Output the (x, y) coordinate of the center of the cell containing the given text.  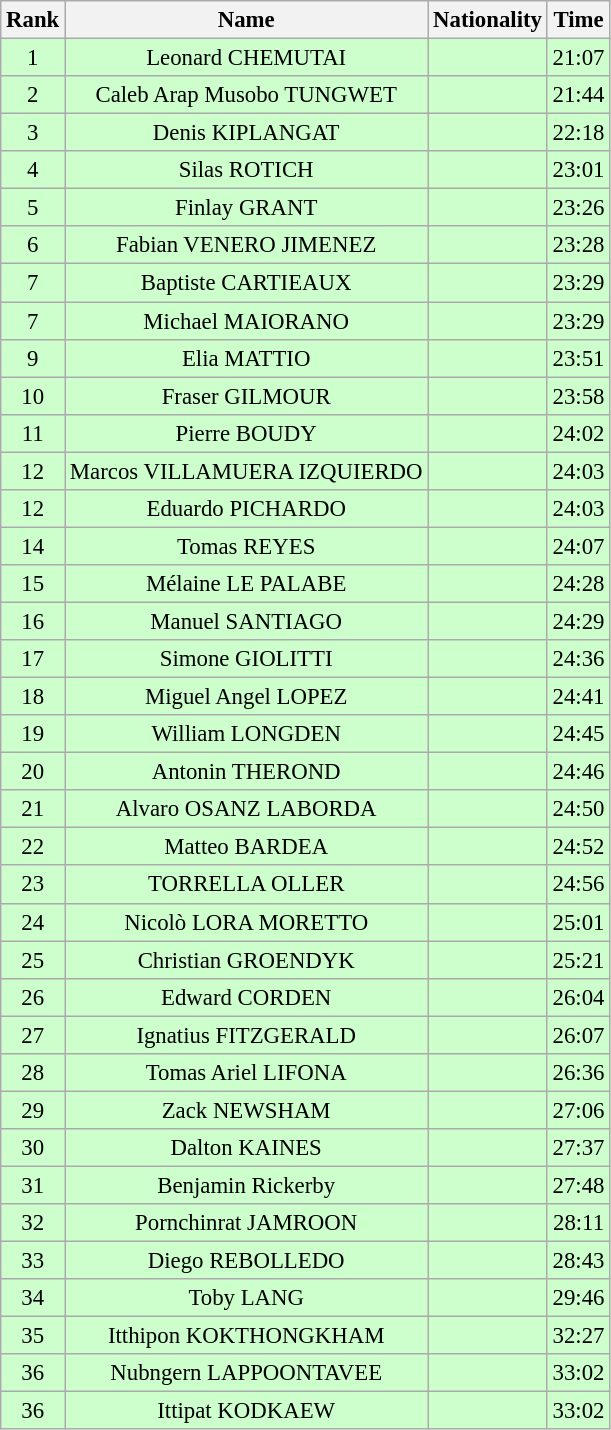
Christian GROENDYK (246, 960)
22:18 (578, 133)
23:58 (578, 396)
Matteo BARDEA (246, 847)
26 (33, 997)
16 (33, 621)
18 (33, 697)
23:01 (578, 170)
27:48 (578, 1185)
Pornchinrat JAMROON (246, 1223)
TORRELLA OLLER (246, 885)
26:36 (578, 1073)
21:44 (578, 95)
Denis KIPLANGAT (246, 133)
23:51 (578, 358)
2 (33, 95)
10 (33, 396)
33 (33, 1261)
5 (33, 208)
Diego REBOLLEDO (246, 1261)
24:07 (578, 546)
35 (33, 1336)
24:29 (578, 621)
Itthipon KOKTHONGKHAM (246, 1336)
Marcos VILLAMUERA IZQUIERDO (246, 471)
Caleb Arap Musobo TUNGWET (246, 95)
24:36 (578, 659)
24:28 (578, 584)
24:45 (578, 734)
Pierre BOUDY (246, 433)
William LONGDEN (246, 734)
Time (578, 20)
Elia MATTIO (246, 358)
34 (33, 1298)
29 (33, 1110)
Finlay GRANT (246, 208)
Leonard CHEMUTAI (246, 58)
24:52 (578, 847)
25:21 (578, 960)
Dalton KAINES (246, 1148)
26:04 (578, 997)
25 (33, 960)
Eduardo PICHARDO (246, 509)
Zack NEWSHAM (246, 1110)
28:43 (578, 1261)
22 (33, 847)
24 (33, 922)
11 (33, 433)
17 (33, 659)
27:37 (578, 1148)
Baptiste CARTIEAUX (246, 283)
23:28 (578, 245)
Silas ROTICH (246, 170)
Alvaro OSANZ LABORDA (246, 809)
Benjamin Rickerby (246, 1185)
Edward CORDEN (246, 997)
29:46 (578, 1298)
27:06 (578, 1110)
Nationality (488, 20)
24:02 (578, 433)
Fabian VENERO JIMENEZ (246, 245)
25:01 (578, 922)
24:50 (578, 809)
Nicolò LORA MORETTO (246, 922)
15 (33, 584)
3 (33, 133)
Toby LANG (246, 1298)
26:07 (578, 1035)
Simone GIOLITTI (246, 659)
20 (33, 772)
Name (246, 20)
24:41 (578, 697)
9 (33, 358)
24:46 (578, 772)
Rank (33, 20)
Michael MAIORANO (246, 321)
Manuel SANTIAGO (246, 621)
1 (33, 58)
30 (33, 1148)
21:07 (578, 58)
Mélaine LE PALABE (246, 584)
Ittipat KODKAEW (246, 1411)
21 (33, 809)
24:56 (578, 885)
28:11 (578, 1223)
Ignatius FITZGERALD (246, 1035)
Miguel Angel LOPEZ (246, 697)
Tomas REYES (246, 546)
32:27 (578, 1336)
4 (33, 170)
19 (33, 734)
23:26 (578, 208)
31 (33, 1185)
32 (33, 1223)
Antonin THEROND (246, 772)
27 (33, 1035)
23 (33, 885)
Fraser GILMOUR (246, 396)
6 (33, 245)
14 (33, 546)
28 (33, 1073)
Nubngern LAPPOONTAVEE (246, 1373)
Tomas Ariel LIFONA (246, 1073)
